Output the (X, Y) coordinate of the center of the cell containing the given text.  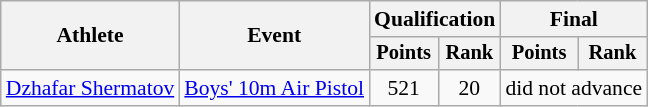
did not advance (574, 88)
20 (469, 88)
Dzhafar Shermatov (90, 88)
Boys' 10m Air Pistol (274, 88)
Athlete (90, 36)
521 (404, 88)
Final (574, 19)
Event (274, 36)
Qualification (434, 19)
